Return the [x, y] coordinate for the center point of the cell that contains the specified text.  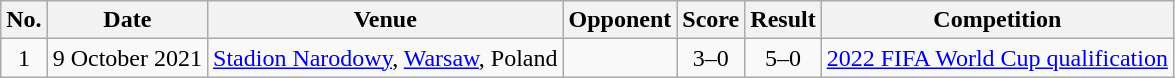
5–0 [783, 58]
Venue [386, 20]
3–0 [711, 58]
No. [24, 20]
9 October 2021 [127, 58]
Stadion Narodowy, Warsaw, Poland [386, 58]
Score [711, 20]
Competition [997, 20]
Date [127, 20]
Opponent [620, 20]
2022 FIFA World Cup qualification [997, 58]
Result [783, 20]
1 [24, 58]
